Search for the cell housing the specified text and yield its (x, y) center coordinate. 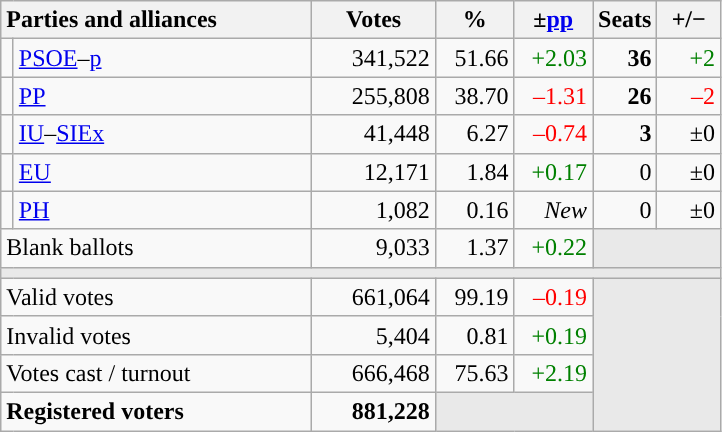
Blank ballots (156, 248)
36 (624, 58)
12,171 (374, 172)
–0.74 (554, 134)
New (554, 210)
881,228 (374, 411)
+0.17 (554, 172)
51.66 (474, 58)
+2.19 (554, 373)
0.81 (474, 335)
Invalid votes (156, 335)
Seats (624, 20)
PP (162, 96)
1,082 (374, 210)
341,522 (374, 58)
+/− (689, 20)
Votes (374, 20)
Registered voters (156, 411)
38.70 (474, 96)
±pp (554, 20)
0.16 (474, 210)
% (474, 20)
75.63 (474, 373)
–2 (689, 96)
PH (162, 210)
1.84 (474, 172)
+0.22 (554, 248)
–1.31 (554, 96)
IU–SIEx (162, 134)
Valid votes (156, 297)
6.27 (474, 134)
+2 (689, 58)
+0.19 (554, 335)
99.19 (474, 297)
9,033 (374, 248)
PSOE–p (162, 58)
666,468 (374, 373)
3 (624, 134)
1.37 (474, 248)
EU (162, 172)
26 (624, 96)
Parties and alliances (156, 20)
+2.03 (554, 58)
Votes cast / turnout (156, 373)
255,808 (374, 96)
5,404 (374, 335)
661,064 (374, 297)
41,448 (374, 134)
–0.19 (554, 297)
